From the cell containing the given text, extract its center point as [x, y] coordinate. 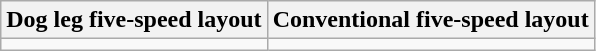
Conventional five-speed layout [430, 20]
Dog leg five-speed layout [134, 20]
